Capture the cell that displays the provided text and extract its (x, y) central coordinate. 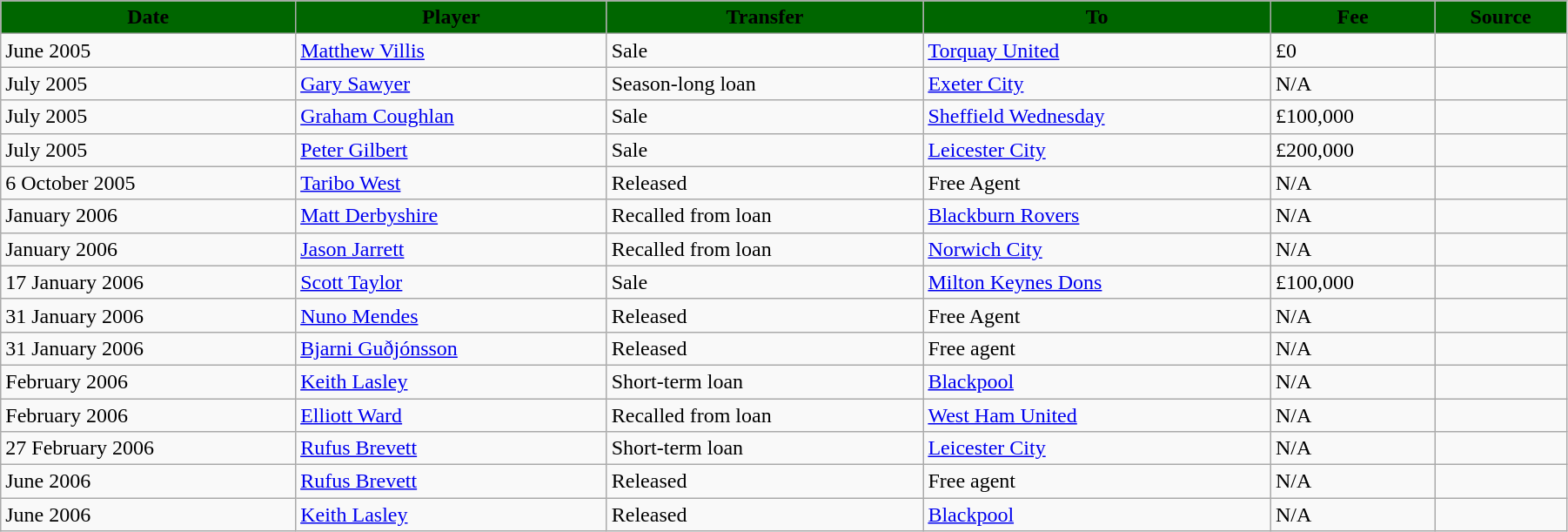
Fee (1352, 17)
Torquay United (1096, 51)
£200,000 (1352, 150)
17 January 2006 (148, 282)
Bjarni Guðjónsson (452, 348)
6 October 2005 (148, 183)
Source (1501, 17)
Scott Taylor (452, 282)
Norwich City (1096, 249)
Peter Gilbert (452, 150)
Exeter City (1096, 84)
Season-long loan (765, 84)
Matthew Villis (452, 51)
Matt Derbyshire (452, 216)
Taribo West (452, 183)
£0 (1352, 51)
Sheffield Wednesday (1096, 117)
West Ham United (1096, 415)
Jason Jarrett (452, 249)
Transfer (765, 17)
Gary Sawyer (452, 84)
Elliott Ward (452, 415)
Milton Keynes Dons (1096, 282)
Blackburn Rovers (1096, 216)
June 2005 (148, 51)
Graham Coughlan (452, 117)
27 February 2006 (148, 448)
Player (452, 17)
Nuno Mendes (452, 315)
Date (148, 17)
To (1096, 17)
